Pinpoint the cell where the given text exists, returning its [X, Y] midpoint coordinate. 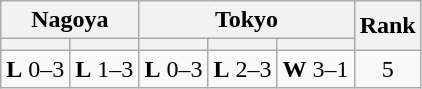
5 [388, 69]
Tokyo [246, 20]
L 2–3 [242, 69]
Nagoya [70, 20]
L 1–3 [104, 69]
Rank [388, 26]
W 3–1 [316, 69]
